For the text-containing cell, return its midpoint in [x, y] coordinate format. 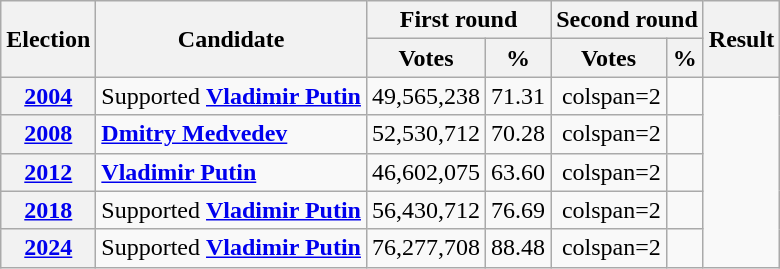
Result [741, 39]
2018 [48, 210]
Election [48, 39]
Candidate [232, 39]
71.31 [518, 96]
First round [458, 20]
49,565,238 [426, 96]
2004 [48, 96]
Vladimir Putin [232, 172]
52,530,712 [426, 134]
88.48 [518, 248]
2008 [48, 134]
2024 [48, 248]
Second round [628, 20]
56,430,712 [426, 210]
70.28 [518, 134]
76.69 [518, 210]
2012 [48, 172]
Dmitry Medvedev [232, 134]
63.60 [518, 172]
76,277,708 [426, 248]
46,602,075 [426, 172]
